Capture the cell that displays the provided text and extract its (X, Y) central coordinate. 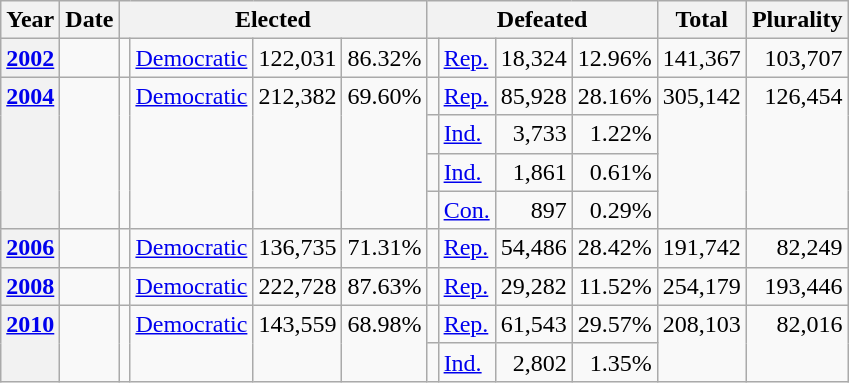
2008 (30, 286)
193,446 (797, 286)
103,707 (797, 58)
126,454 (797, 153)
Date (90, 20)
191,742 (702, 248)
2010 (30, 343)
2004 (30, 153)
29.57% (614, 324)
69.60% (384, 153)
122,031 (298, 58)
Total (702, 20)
1.22% (614, 134)
0.29% (614, 210)
3,733 (534, 134)
68.98% (384, 343)
86.32% (384, 58)
61,543 (534, 324)
28.42% (614, 248)
Plurality (797, 20)
Defeated (542, 20)
254,179 (702, 286)
12.96% (614, 58)
897 (534, 210)
208,103 (702, 343)
11.52% (614, 286)
1,861 (534, 172)
Elected (273, 20)
305,142 (702, 153)
0.61% (614, 172)
2002 (30, 58)
212,382 (298, 153)
85,928 (534, 96)
71.31% (384, 248)
28.16% (614, 96)
82,249 (797, 248)
54,486 (534, 248)
87.63% (384, 286)
222,728 (298, 286)
1.35% (614, 362)
Year (30, 20)
82,016 (797, 343)
141,367 (702, 58)
18,324 (534, 58)
Con. (466, 210)
2,802 (534, 362)
136,735 (298, 248)
2006 (30, 248)
29,282 (534, 286)
143,559 (298, 343)
